Return [X, Y] of the center of cell containing provided text 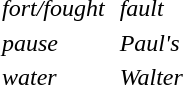
pause [53, 43]
